Locate the cell with the specified text and output its [X, Y] center coordinate. 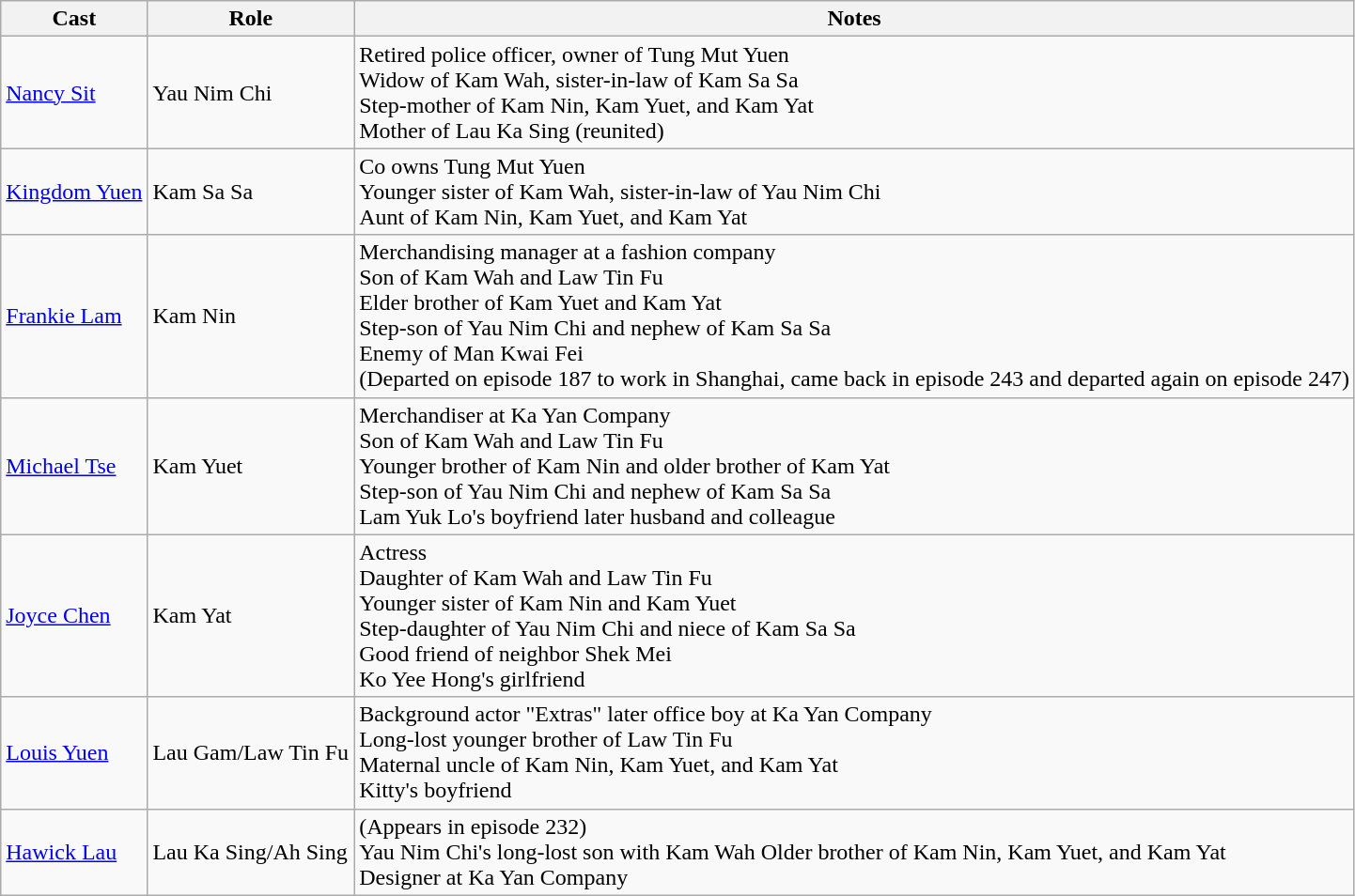
(Appears in episode 232)Yau Nim Chi's long-lost son with Kam Wah Older brother of Kam Nin, Kam Yuet, and Kam YatDesigner at Ka Yan Company [855, 852]
Notes [855, 19]
Yau Nim Chi [251, 92]
Michael Tse [74, 466]
Kam Nin [251, 316]
Kingdom Yuen [74, 192]
Kam Sa Sa [251, 192]
Joyce Chen [74, 616]
Nancy Sit [74, 92]
Cast [74, 19]
Kam Yat [251, 616]
Frankie Lam [74, 316]
Kam Yuet [251, 466]
Hawick Lau [74, 852]
Lau Gam/Law Tin Fu [251, 753]
Co owns Tung Mut YuenYounger sister of Kam Wah, sister-in-law of Yau Nim ChiAunt of Kam Nin, Kam Yuet, and Kam Yat [855, 192]
Role [251, 19]
Louis Yuen [74, 753]
Lau Ka Sing/Ah Sing [251, 852]
